Detect which cell encompasses the target text, then output its [x, y] center coordinate. 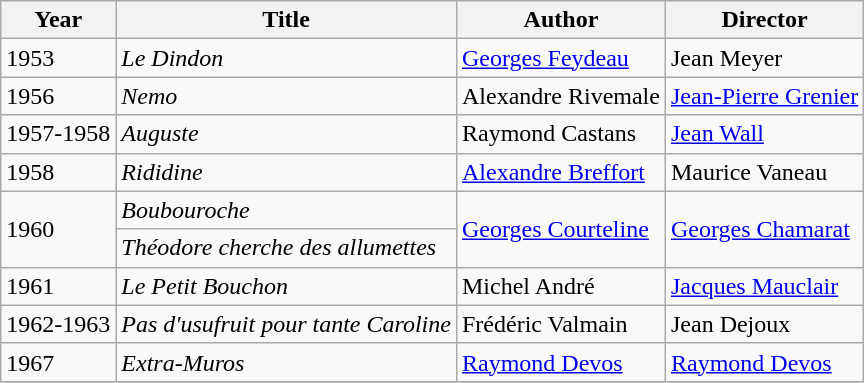
Jacques Mauclair [764, 286]
Théodore cherche des allumettes [286, 248]
1953 [58, 58]
Jean-Pierre Grenier [764, 96]
Raymond Castans [560, 134]
Le Dindon [286, 58]
Maurice Vaneau [764, 172]
1956 [58, 96]
1962-1963 [58, 324]
Author [560, 20]
Nemo [286, 96]
Director [764, 20]
Jean Wall [764, 134]
Rididine [286, 172]
Georges Courteline [560, 229]
1960 [58, 229]
Alexandre Rivemale [560, 96]
Georges Chamarat [764, 229]
Auguste [286, 134]
Michel André [560, 286]
Alexandre Breffort [560, 172]
Extra-Muros [286, 362]
Jean Dejoux [764, 324]
Le Petit Bouchon [286, 286]
Boubouroche [286, 210]
1961 [58, 286]
Frédéric Valmain [560, 324]
Jean Meyer [764, 58]
1957-1958 [58, 134]
Georges Feydeau [560, 58]
Title [286, 20]
Year [58, 20]
Pas d'usufruit pour tante Caroline [286, 324]
1958 [58, 172]
1967 [58, 362]
